From the cell containing the given text, extract its center point as (X, Y) coordinate. 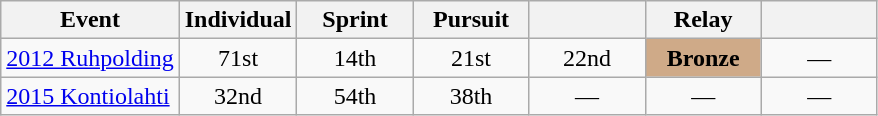
38th (471, 96)
21st (471, 58)
Pursuit (471, 20)
Sprint (355, 20)
Event (90, 20)
71st (238, 58)
Bronze (703, 58)
54th (355, 96)
Individual (238, 20)
2015 Kontiolahti (90, 96)
Relay (703, 20)
14th (355, 58)
2012 Ruhpolding (90, 58)
32nd (238, 96)
22nd (587, 58)
